Locate the cell with the specified text and output its (x, y) center coordinate. 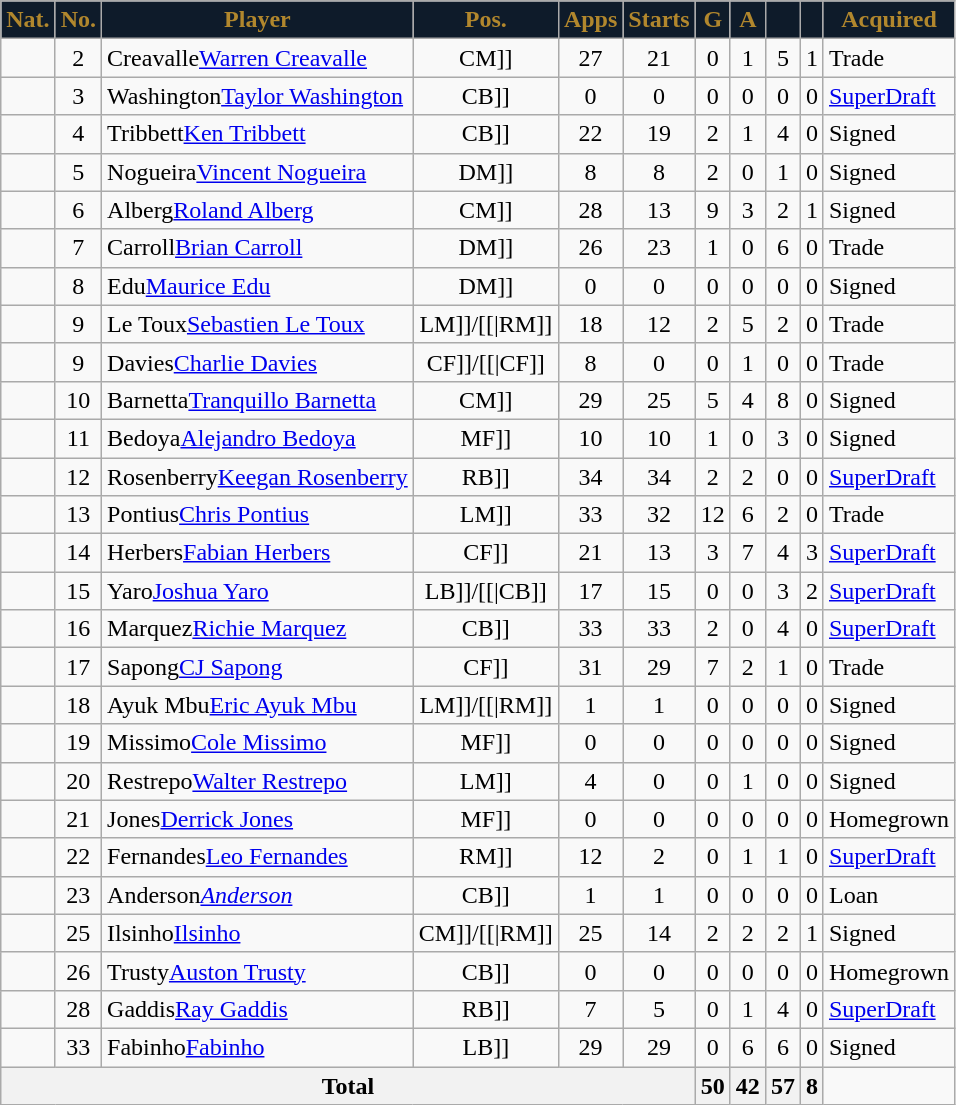
BarnettaTranquillo Barnetta (258, 400)
CreavalleWarren Creavalle (258, 58)
WashingtonTaylor Washington (258, 96)
32 (659, 515)
JonesDerrick Jones (258, 819)
CarrollBrian Carroll (258, 248)
TribbettKen Tribbett (258, 134)
FernandesLeo Fernandes (258, 857)
RM]] (486, 857)
RosenberryKeegan Rosenberry (258, 477)
HerbersFabian Herbers (258, 553)
Acquired (888, 20)
BedoyaAlejandro Bedoya (258, 438)
NogueiraVincent Nogueira (258, 172)
Le TouxSebastien Le Toux (258, 324)
FabinhoFabinho (258, 1047)
AndersonAnderson (258, 895)
Player (258, 20)
G (712, 20)
57 (782, 1085)
No. (78, 20)
YaroJoshua Yaro (258, 591)
LB]] (486, 1047)
GaddisRay Gaddis (258, 1009)
DaviesCharlie Davies (258, 362)
CM]]/[[|RM]] (486, 933)
Apps (590, 20)
PontiusChris Pontius (258, 515)
50 (712, 1085)
Loan (888, 895)
EduMaurice Edu (258, 286)
Total (348, 1085)
42 (748, 1085)
RestrepoWalter Restrepo (258, 781)
16 (78, 629)
CF]]/[[|CF]] (486, 362)
TrustyAuston Trusty (258, 971)
Starts (659, 20)
AlbergRoland Alberg (258, 210)
27 (590, 58)
SapongCJ Sapong (258, 667)
MarquezRichie Marquez (258, 629)
20 (78, 781)
MissimoCole Missimo (258, 743)
IlsinhoIlsinho (258, 933)
11 (78, 438)
Nat. (28, 20)
31 (590, 667)
A (748, 20)
Pos. (486, 20)
Ayuk MbuEric Ayuk Mbu (258, 705)
LB]]/[[|CB]] (486, 591)
